Detect which cell encompasses the target text, then output its (x, y) center coordinate. 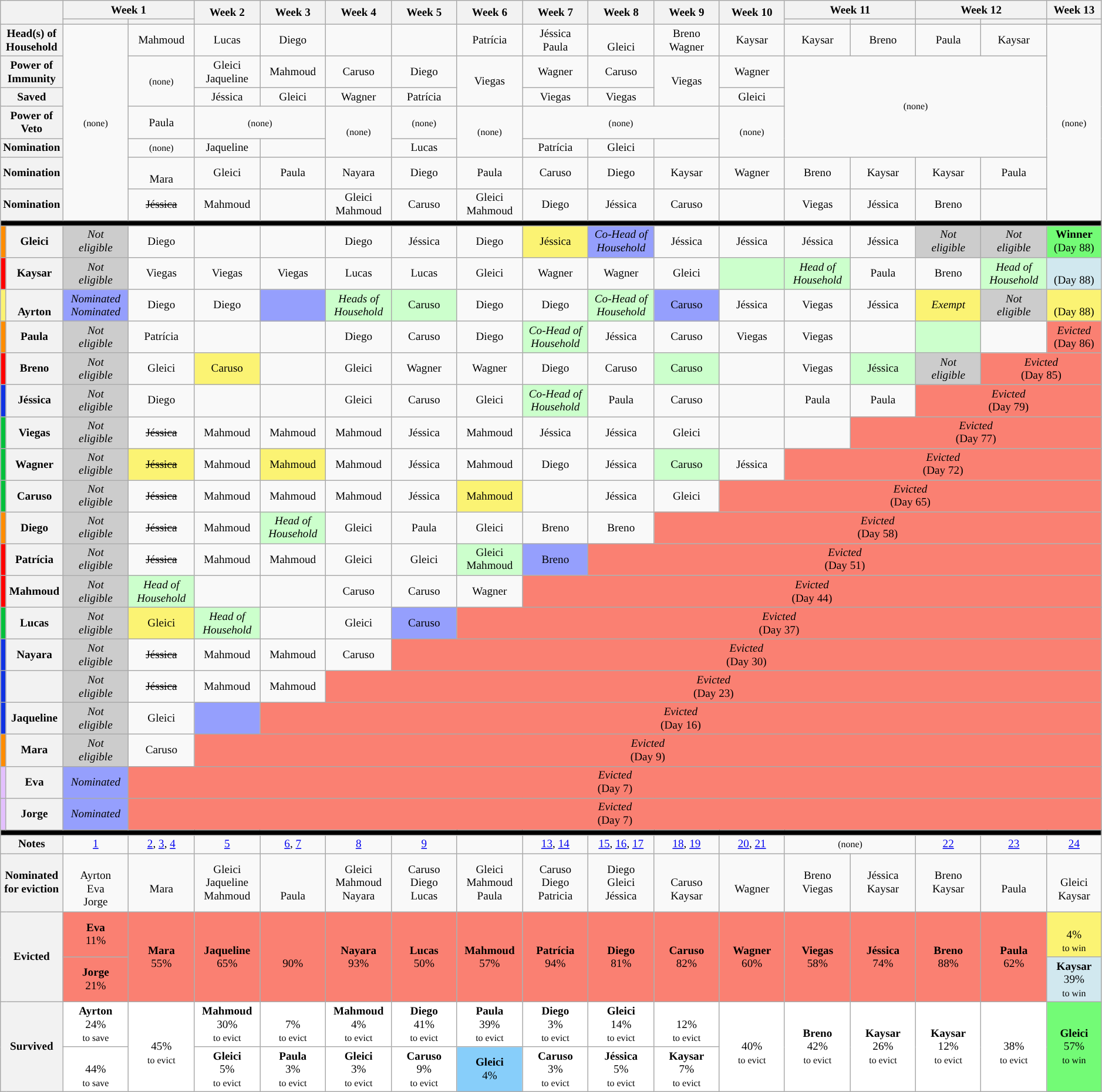
Evicted(Day 30) (747, 655)
CarusoDiegoPatricia (555, 883)
Week 11 (850, 10)
Mara55% (161, 957)
Evicted(Day 77) (976, 432)
Diego3%to evict (555, 1024)
Jaqueline65% (227, 957)
DiegoGleiciJéssica (621, 883)
Paula62% (1014, 957)
Evicted (32, 957)
24 (1074, 844)
Evicted(Day 23) (714, 686)
15, 16, 17 (621, 844)
Saved (32, 97)
4%to win (1074, 935)
Week 7 (555, 13)
Evicted(Day 79) (1009, 400)
Gleici5%to evict (227, 1070)
Eva (34, 782)
20, 21 (751, 844)
45%to evict (161, 1046)
Evicted(Day 16) (681, 719)
Ayrton (34, 305)
Kaysar26%to evict (883, 1046)
Jéssica74% (883, 957)
Jéssica5%to evict (621, 1070)
Week 8 (621, 13)
Week 10 (751, 13)
38%to evict (1014, 1046)
GleiciMahmoudNayara (359, 883)
GleiciMahmoudPaula (490, 883)
Breno88% (949, 957)
Mahmoud4%to evict (359, 1024)
JéssicaPaula (555, 40)
Nominatedfor eviction (32, 883)
Head(s) of Household (32, 40)
18, 19 (687, 844)
Power ofVeto (32, 122)
GleiciJaquelineMahmoud (227, 883)
Wagner60% (751, 957)
GleiciKaysar (1074, 883)
Diego81% (621, 957)
Jorge21% (96, 979)
Exempt (949, 305)
Notes (32, 844)
Heads ofHousehold (359, 305)
Week 1 (129, 10)
Evicted(Day 37) (779, 623)
Patrícia94% (555, 957)
13, 14 (555, 844)
Week 6 (490, 13)
Paula3%to evict (293, 1070)
BrenoKaysar (949, 883)
Kaysar39%to win (1074, 979)
40%to evict (751, 1046)
Caruso82% (687, 957)
Evicted(Day 65) (910, 496)
Evicted(Day 72) (943, 464)
Gleici57%to win (1074, 1046)
Week 3 (293, 13)
Viegas58% (817, 957)
BrenoViegas (817, 883)
Week 12 (982, 10)
Winner(Day 88) (1074, 241)
Ayrton24%to save (96, 1024)
Evicted(Day 85) (1042, 369)
Week 2 (227, 13)
44%to save (96, 1070)
8 (359, 844)
7%to evict (293, 1024)
6, 7 (293, 844)
Breno42%to evict (817, 1046)
Mahmoud30%to evict (227, 1024)
Gleici3%to evict (359, 1070)
Evicted(Day 51) (845, 560)
AyrtonEvaJorge (96, 883)
Week 4 (359, 13)
2, 3, 4 (161, 844)
JéssicaKaysar (883, 883)
Kaysar7%to evict (687, 1070)
Evicted(Day 58) (878, 528)
CarusoKaysar (687, 883)
9 (424, 844)
GleiciJaqueline (227, 72)
90% (293, 957)
NominatedNominated (96, 305)
Jorge (34, 814)
Kaysar12%to evict (949, 1046)
Lucas50% (424, 957)
Power ofImmunity (32, 72)
Paula39%to evict (490, 1024)
Mahmoud57% (490, 957)
CarusoDiegoLucas (424, 883)
Caruso3%to evict (555, 1070)
Survived (32, 1046)
5 (227, 844)
Nayara93% (359, 957)
1 (96, 844)
12%to evict (687, 1024)
23 (1014, 844)
Week 5 (424, 13)
Gleici14%to evict (621, 1024)
Week 13 (1074, 10)
Gleici4% (490, 1070)
Evicted(Day 9) (648, 750)
Caruso9%to evict (424, 1070)
BrenoWagner (687, 40)
Evicted(Day 44) (812, 591)
22 (949, 844)
Week 9 (687, 13)
Eva11% (96, 935)
Diego41%to evict (424, 1024)
Evicted(Day 86) (1074, 337)
